Capture the cell that displays the provided text and extract its (x, y) central coordinate. 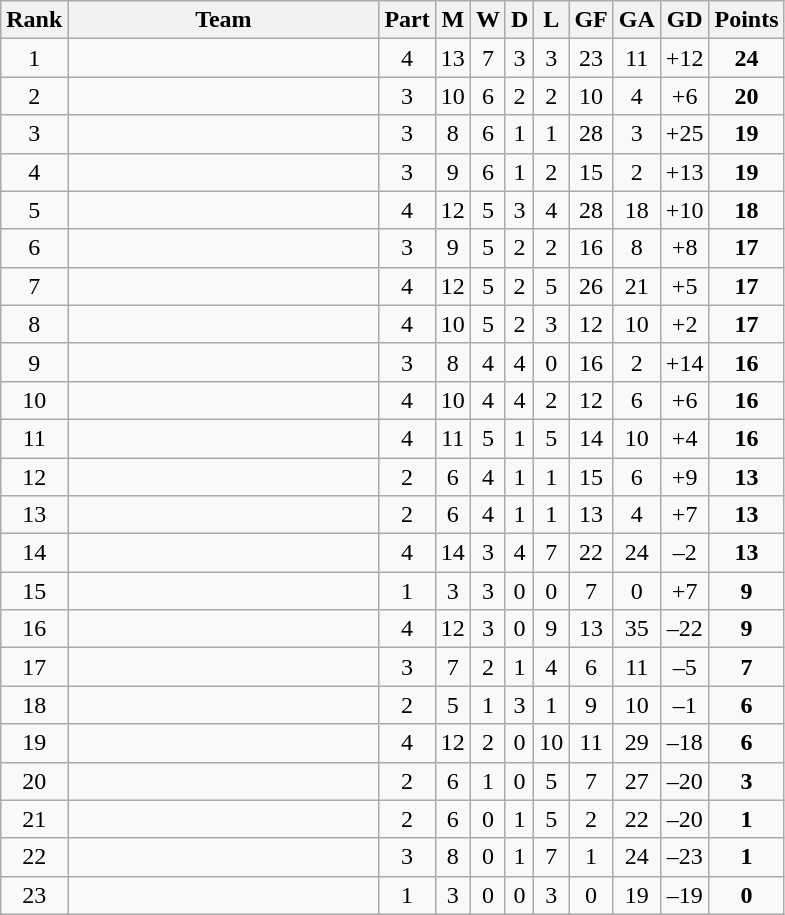
M (452, 20)
GD (684, 20)
+12 (684, 58)
35 (636, 629)
26 (591, 286)
–5 (684, 667)
–18 (684, 743)
29 (636, 743)
+14 (684, 362)
Team (224, 20)
Points (746, 20)
+13 (684, 172)
–1 (684, 705)
27 (636, 781)
+10 (684, 210)
GF (591, 20)
–2 (684, 553)
Rank (34, 20)
+8 (684, 248)
+2 (684, 324)
W (488, 20)
–19 (684, 895)
–23 (684, 857)
+25 (684, 134)
+4 (684, 438)
Part (407, 20)
L (552, 20)
–22 (684, 629)
D (519, 20)
+5 (684, 286)
GA (636, 20)
+9 (684, 477)
